Capture the cell that displays the provided text and extract its [X, Y] central coordinate. 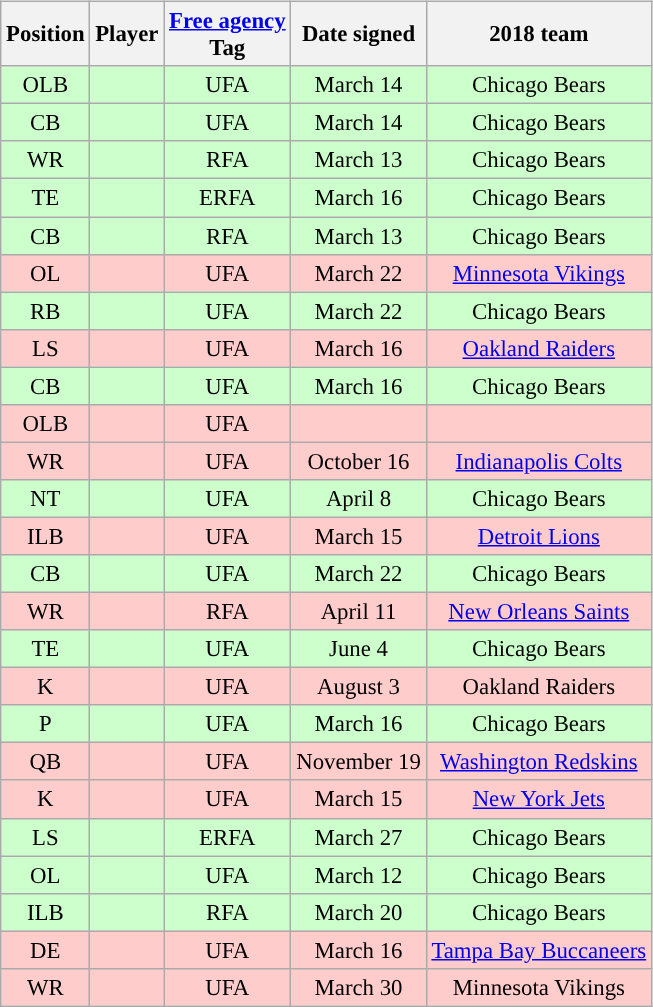
Date signed [358, 34]
November 19 [358, 762]
August 3 [358, 687]
April 8 [358, 499]
Player [127, 34]
March 27 [358, 837]
P [46, 724]
March 30 [358, 987]
March 12 [358, 875]
Washington Redskins [538, 762]
Position [46, 34]
NT [46, 499]
Free agencyTag [228, 34]
QB [46, 762]
DE [46, 950]
New York Jets [538, 799]
Tampa Bay Buccaneers [538, 950]
Detroit Lions [538, 536]
Indianapolis Colts [538, 461]
June 4 [358, 649]
April 11 [358, 611]
October 16 [358, 461]
March 20 [358, 912]
RB [46, 311]
2018 team [538, 34]
New Orleans Saints [538, 611]
